Output the (x, y) coordinate of the center of the cell containing the given text.  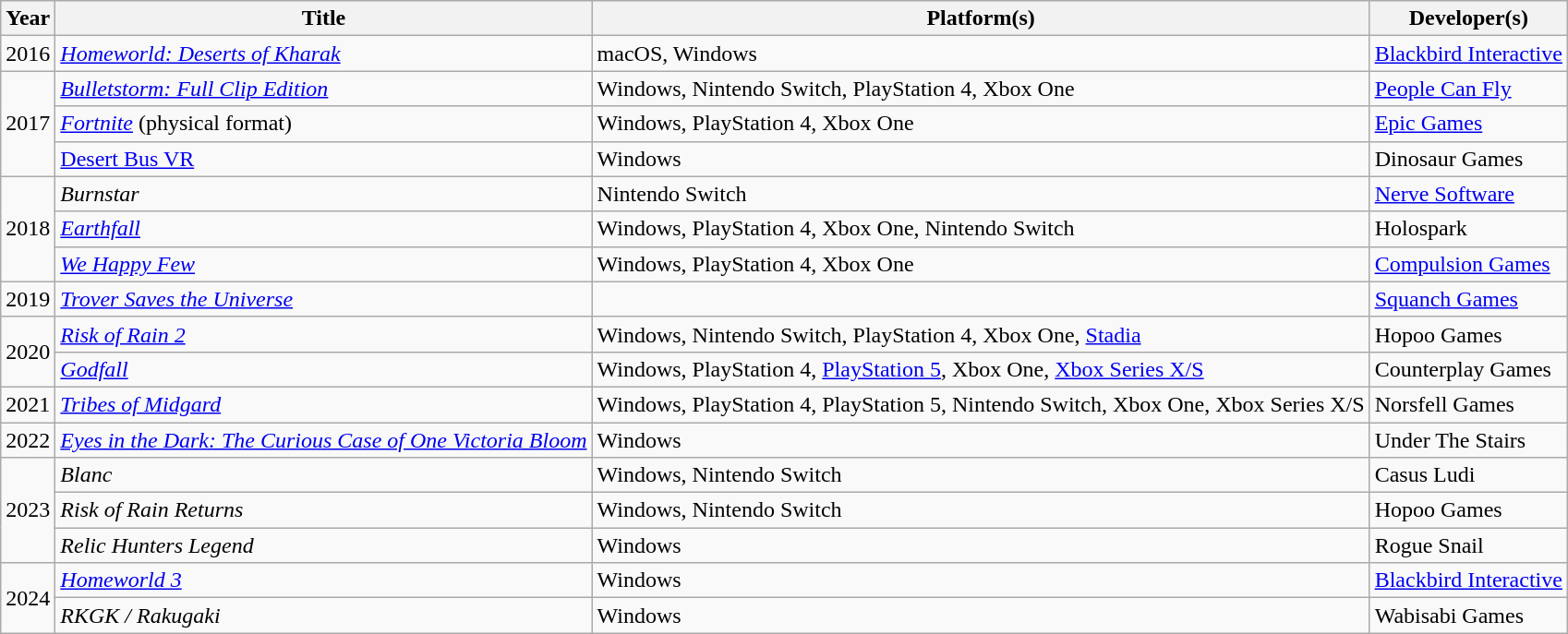
Homeworld 3 (323, 580)
Windows, PlayStation 4, PlayStation 5, Nintendo Switch, Xbox One, Xbox Series X/S (981, 404)
Eyes in the Dark: The Curious Case of One Victoria Bloom (323, 440)
2018 (28, 229)
Developer(s) (1468, 18)
Desert Bus VR (323, 159)
Holospark (1468, 229)
Squanch Games (1468, 299)
Tribes of Midgard (323, 404)
Godfall (323, 369)
2023 (28, 510)
Nintendo Switch (981, 194)
Trover Saves the Universe (323, 299)
2022 (28, 440)
Under The Stairs (1468, 440)
Blanc (323, 475)
Risk of Rain Returns (323, 510)
macOS, Windows (981, 54)
Counterplay Games (1468, 369)
Nerve Software (1468, 194)
Windows, Nintendo Switch, PlayStation 4, Xbox One, Stadia (981, 334)
2016 (28, 54)
Compulsion Games (1468, 264)
Title (323, 18)
Dinosaur Games (1468, 159)
Earthfall (323, 229)
Fortnite (physical format) (323, 124)
Rogue Snail (1468, 545)
Windows, PlayStation 4, PlayStation 5, Xbox One, Xbox Series X/S (981, 369)
Year (28, 18)
Homeworld: Deserts of Kharak (323, 54)
Bulletstorm: Full Clip Edition (323, 89)
RKGK / Rakugaki (323, 616)
Platform(s) (981, 18)
Windows, PlayStation 4, Xbox One, Nintendo Switch (981, 229)
We Happy Few (323, 264)
People Can Fly (1468, 89)
Windows, Nintendo Switch, PlayStation 4, Xbox One (981, 89)
2024 (28, 598)
Burnstar (323, 194)
2017 (28, 124)
Norsfell Games (1468, 404)
Wabisabi Games (1468, 616)
2019 (28, 299)
Risk of Rain 2 (323, 334)
2020 (28, 352)
Epic Games (1468, 124)
Casus Ludi (1468, 475)
Relic Hunters Legend (323, 545)
2021 (28, 404)
